Determine the [X, Y] coordinate at the center of the cell enclosing the given text.  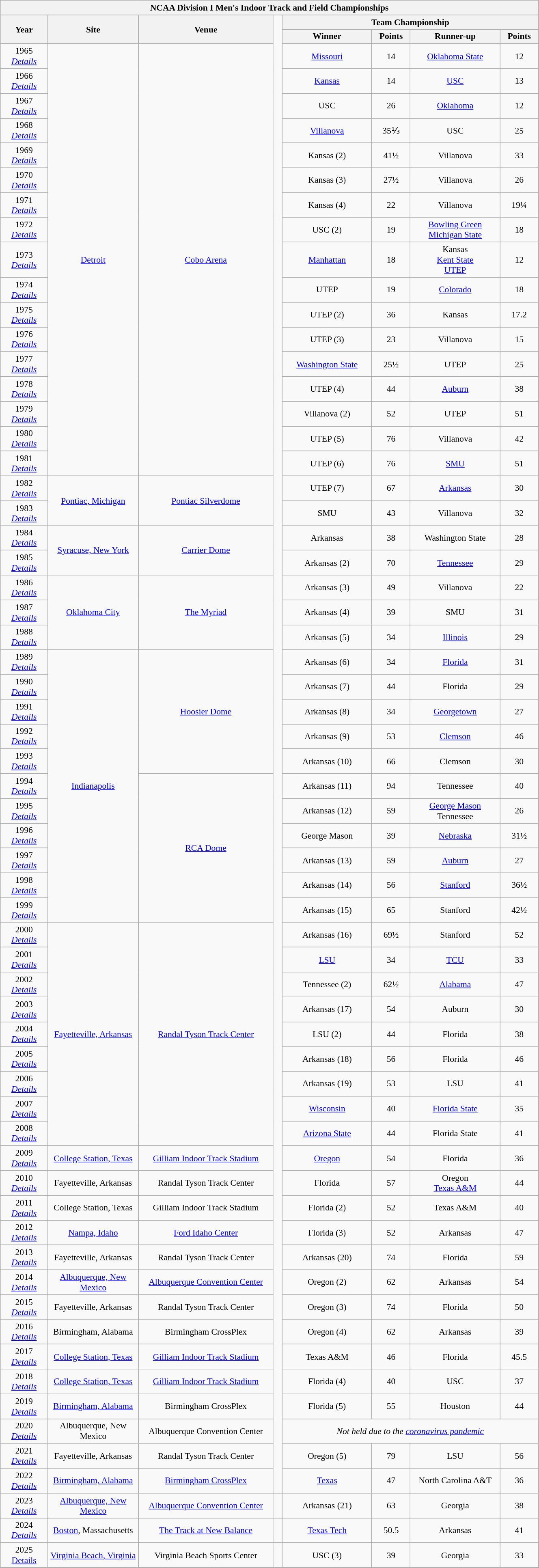
2014Details [24, 1283]
2006Details [24, 1084]
Arkansas (20) [327, 1257]
Arkansas (9) [327, 736]
63 [391, 1506]
23 [391, 339]
2005Details [24, 1059]
45.5 [519, 1357]
OregonTexas A&M [455, 1183]
1987Details [24, 612]
Arkansas (7) [327, 687]
1972Details [24, 230]
Florida (5) [327, 1406]
Nampa, Idaho [93, 1232]
Wisconsin [327, 1109]
1999Details [24, 910]
2017Details [24, 1357]
2009Details [24, 1158]
Oregon (2) [327, 1283]
50 [519, 1307]
Florida (4) [327, 1382]
1982Details [24, 489]
Kansas (4) [327, 205]
2021Details [24, 1456]
70 [391, 563]
28 [519, 538]
Arkansas (11) [327, 786]
Arkansas (4) [327, 612]
Oregon [327, 1158]
The Myriad [206, 612]
RCA Dome [206, 848]
1993Details [24, 761]
65 [391, 910]
UTEP (5) [327, 438]
1976Details [24, 339]
57 [391, 1183]
2015Details [24, 1307]
2003Details [24, 1009]
32 [519, 513]
Virginia Beach Sports Center [206, 1555]
Texas [327, 1481]
Hoosier Dome [206, 712]
35⅓ [391, 131]
2007Details [24, 1109]
USC (3) [327, 1555]
Colorado [455, 290]
Florida (2) [327, 1208]
41½ [391, 156]
Cobo Arena [206, 260]
1984Details [24, 538]
55 [391, 1406]
1997Details [24, 861]
Boston, Massachusetts [93, 1530]
Arizona State [327, 1133]
1988Details [24, 637]
2023Details [24, 1506]
Year [24, 29]
Carrier Dome [206, 550]
94 [391, 786]
79 [391, 1456]
69½ [391, 935]
35 [519, 1109]
1971Details [24, 205]
North Carolina A&T [455, 1481]
Arkansas (8) [327, 712]
Houston [455, 1406]
Oklahoma State [455, 56]
1965Details [24, 56]
Alabama [455, 985]
Arkansas (12) [327, 811]
2016Details [24, 1332]
Florida (3) [327, 1232]
1990Details [24, 687]
1968Details [24, 131]
Site [93, 29]
Nebraska [455, 835]
1985Details [24, 563]
Arkansas (21) [327, 1506]
Team Championship [410, 22]
Syracuse, New York [93, 550]
Arkansas (3) [327, 588]
Manhattan [327, 260]
1967Details [24, 106]
66 [391, 761]
50.5 [391, 1530]
KansasKent StateUTEP [455, 260]
Ford Idaho Center [206, 1232]
62½ [391, 985]
36½ [519, 886]
1977Details [24, 365]
17.2 [519, 315]
43 [391, 513]
1981Details [24, 464]
Texas Tech [327, 1530]
George MasonTennessee [455, 811]
Arkansas (6) [327, 662]
Arkansas (18) [327, 1059]
Missouri [327, 56]
67 [391, 489]
NCAA Division I Men's Indoor Track and Field Championships [269, 8]
Oklahoma City [93, 612]
2011Details [24, 1208]
37 [519, 1382]
2025Details [24, 1555]
2008Details [24, 1133]
1983Details [24, 513]
UTEP (3) [327, 339]
1992Details [24, 736]
1969Details [24, 156]
LSU (2) [327, 1034]
Bowling GreenMichigan State [455, 230]
Arkansas (19) [327, 1084]
Virginia Beach, Virginia [93, 1555]
UTEP (7) [327, 489]
Villanova (2) [327, 414]
27½ [391, 180]
Venue [206, 29]
2000Details [24, 935]
Oregon (4) [327, 1332]
19¼ [519, 205]
42½ [519, 910]
2013Details [24, 1257]
2022Details [24, 1481]
2001Details [24, 960]
Detroit [93, 260]
1989Details [24, 662]
UTEP (6) [327, 464]
1980Details [24, 438]
Indianapolis [93, 786]
Tennessee (2) [327, 985]
1994Details [24, 786]
1995Details [24, 811]
1991Details [24, 712]
Runner-up [455, 37]
Arkansas (10) [327, 761]
1974Details [24, 290]
49 [391, 588]
42 [519, 438]
2019Details [24, 1406]
2012Details [24, 1232]
Oklahoma [455, 106]
13 [519, 81]
UTEP (4) [327, 389]
2002Details [24, 985]
Arkansas (17) [327, 1009]
Arkansas (15) [327, 910]
Illinois [455, 637]
Arkansas (14) [327, 886]
1986Details [24, 588]
2010Details [24, 1183]
1996Details [24, 835]
TCU [455, 960]
Arkansas (5) [327, 637]
Arkansas (13) [327, 861]
Oregon (5) [327, 1456]
Kansas (3) [327, 180]
2004Details [24, 1034]
1979Details [24, 414]
25½ [391, 365]
1978Details [24, 389]
George Mason [327, 835]
Arkansas (2) [327, 563]
Pontiac, Michigan [93, 501]
1973Details [24, 260]
2024Details [24, 1530]
2020Details [24, 1431]
Not held due to the coronavirus pandemic [410, 1431]
1970Details [24, 180]
UTEP (2) [327, 315]
1998Details [24, 886]
1966Details [24, 81]
31½ [519, 835]
Oregon (3) [327, 1307]
15 [519, 339]
1975Details [24, 315]
2018Details [24, 1382]
USC (2) [327, 230]
Georgetown [455, 712]
Winner [327, 37]
The Track at New Balance [206, 1530]
Arkansas (16) [327, 935]
Kansas (2) [327, 156]
Pontiac Silverdome [206, 501]
